Determine the (X, Y) coordinate at the center of the cell enclosing the given text.  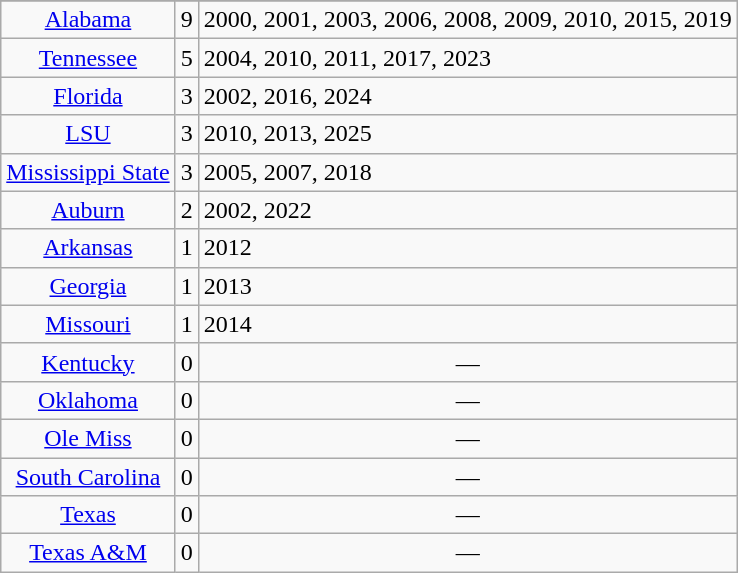
2004, 2010, 2011, 2017, 2023 (468, 58)
Missouri (88, 324)
South Carolina (88, 477)
2 (186, 210)
Texas A&M (88, 553)
2014 (468, 324)
LSU (88, 134)
2002, 2022 (468, 210)
Alabama (88, 20)
Arkansas (88, 248)
2010, 2013, 2025 (468, 134)
Auburn (88, 210)
Mississippi State (88, 172)
Ole Miss (88, 438)
Tennessee (88, 58)
Texas (88, 515)
2012 (468, 248)
2002, 2016, 2024 (468, 96)
5 (186, 58)
Oklahoma (88, 400)
Kentucky (88, 362)
2000, 2001, 2003, 2006, 2008, 2009, 2010, 2015, 2019 (468, 20)
2013 (468, 286)
2005, 2007, 2018 (468, 172)
9 (186, 20)
Georgia (88, 286)
Florida (88, 96)
